From the cell containing the given text, extract its center point as (x, y) coordinate. 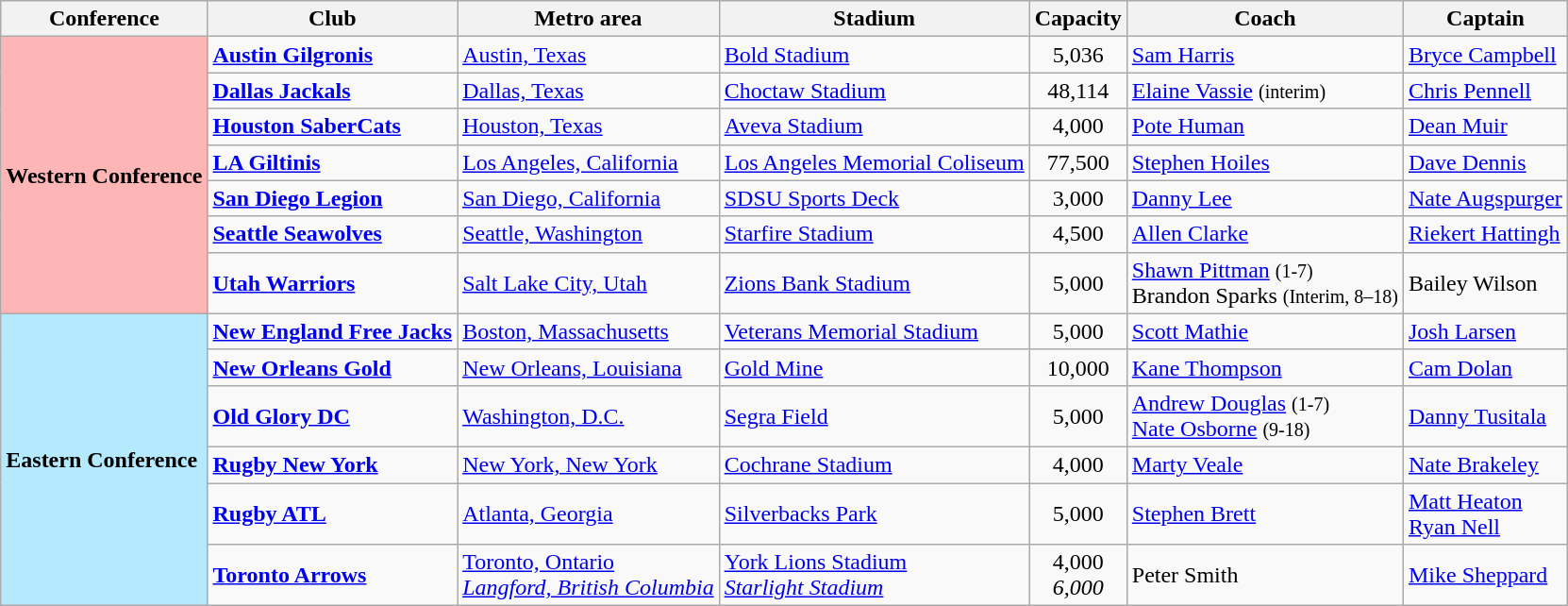
Stephen Brett (1264, 513)
Stephen Hoiles (1264, 162)
Salt Lake City, Utah (589, 283)
San Diego, California (589, 198)
Veterans Memorial Stadium (874, 331)
10,000 (1077, 367)
New Orleans, Louisiana (589, 367)
Rugby New York (332, 464)
Sam Harris (1264, 55)
4,500 (1077, 234)
Dave Dennis (1485, 162)
Los Angeles, California (589, 162)
Old Glory DC (332, 415)
Zions Bank Stadium (874, 283)
Chris Pennell (1485, 91)
Club (332, 19)
Captain (1485, 19)
Silverbacks Park (874, 513)
Rugby ATL (332, 513)
Segra Field (874, 415)
Riekert Hattingh (1485, 234)
New Orleans Gold (332, 367)
Dean Muir (1485, 126)
Eastern Conference (104, 459)
Josh Larsen (1485, 331)
Cochrane Stadium (874, 464)
Pote Human (1264, 126)
San Diego Legion (332, 198)
Elaine Vassie (interim) (1264, 91)
New York, New York (589, 464)
Starfire Stadium (874, 234)
Austin, Texas (589, 55)
Los Angeles Memorial Coliseum (874, 162)
Seattle Seawolves (332, 234)
Cam Dolan (1485, 367)
5,036 (1077, 55)
Shawn Pittman (1-7) Brandon Sparks (Interim, 8–18) (1264, 283)
Houston SaberCats (332, 126)
Scott Mathie (1264, 331)
Conference (104, 19)
3,000 (1077, 198)
Dallas, Texas (589, 91)
Coach (1264, 19)
Gold Mine (874, 367)
Utah Warriors (332, 283)
Danny Lee (1264, 198)
Boston, Massachusetts (589, 331)
Toronto Arrows (332, 576)
Bailey Wilson (1485, 283)
Nate Brakeley (1485, 464)
Bold Stadium (874, 55)
Allen Clarke (1264, 234)
Dallas Jackals (332, 91)
Nate Augspurger (1485, 198)
Danny Tusitala (1485, 415)
Bryce Campbell (1485, 55)
Houston, Texas (589, 126)
Metro area (589, 19)
Mike Sheppard (1485, 576)
Seattle, Washington (589, 234)
York Lions Stadium Starlight Stadium (874, 576)
Marty Veale (1264, 464)
Western Conference (104, 176)
Washington, D.C. (589, 415)
New England Free Jacks (332, 331)
4,000 6,000 (1077, 576)
Kane Thompson (1264, 367)
Aveva Stadium (874, 126)
77,500 (1077, 162)
Capacity (1077, 19)
Atlanta, Georgia (589, 513)
Matt Heaton Ryan Nell (1485, 513)
Andrew Douglas (1-7) Nate Osborne (9-18) (1264, 415)
SDSU Sports Deck (874, 198)
Peter Smith (1264, 576)
48,114 (1077, 91)
Stadium (874, 19)
Toronto, Ontario Langford, British Columbia (589, 576)
Choctaw Stadium (874, 91)
Austin Gilgronis (332, 55)
LA Giltinis (332, 162)
